From the cell containing the given text, extract its center point as [X, Y] coordinate. 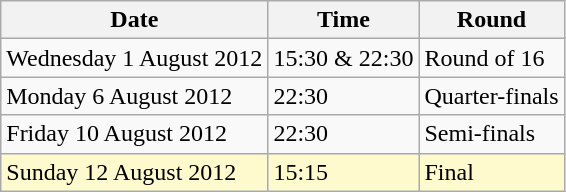
Semi-finals [492, 134]
Round [492, 20]
Round of 16 [492, 58]
Date [134, 20]
15:15 [344, 172]
Sunday 12 August 2012 [134, 172]
Quarter-finals [492, 96]
Time [344, 20]
15:30 & 22:30 [344, 58]
Final [492, 172]
Wednesday 1 August 2012 [134, 58]
Friday 10 August 2012 [134, 134]
Monday 6 August 2012 [134, 96]
